Detect which cell encompasses the target text, then output its (x, y) center coordinate. 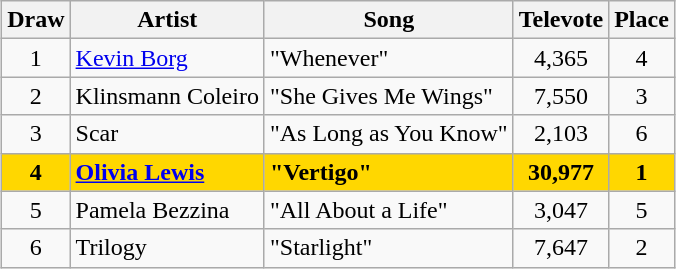
Olivia Lewis (167, 172)
"Vertigo" (388, 172)
4,365 (560, 58)
Pamela Bezzina (167, 210)
Place (642, 20)
"Starlight" (388, 248)
Televote (560, 20)
30,977 (560, 172)
Kevin Borg (167, 58)
"All About a Life" (388, 210)
"As Long as You Know" (388, 134)
Trilogy (167, 248)
Scar (167, 134)
Artist (167, 20)
7,550 (560, 96)
Klinsmann Coleiro (167, 96)
Song (388, 20)
"She Gives Me Wings" (388, 96)
3,047 (560, 210)
7,647 (560, 248)
"Whenever" (388, 58)
2,103 (560, 134)
Draw (36, 20)
